Extract the (x, y) coordinate from the center of the cell holding the provided text.  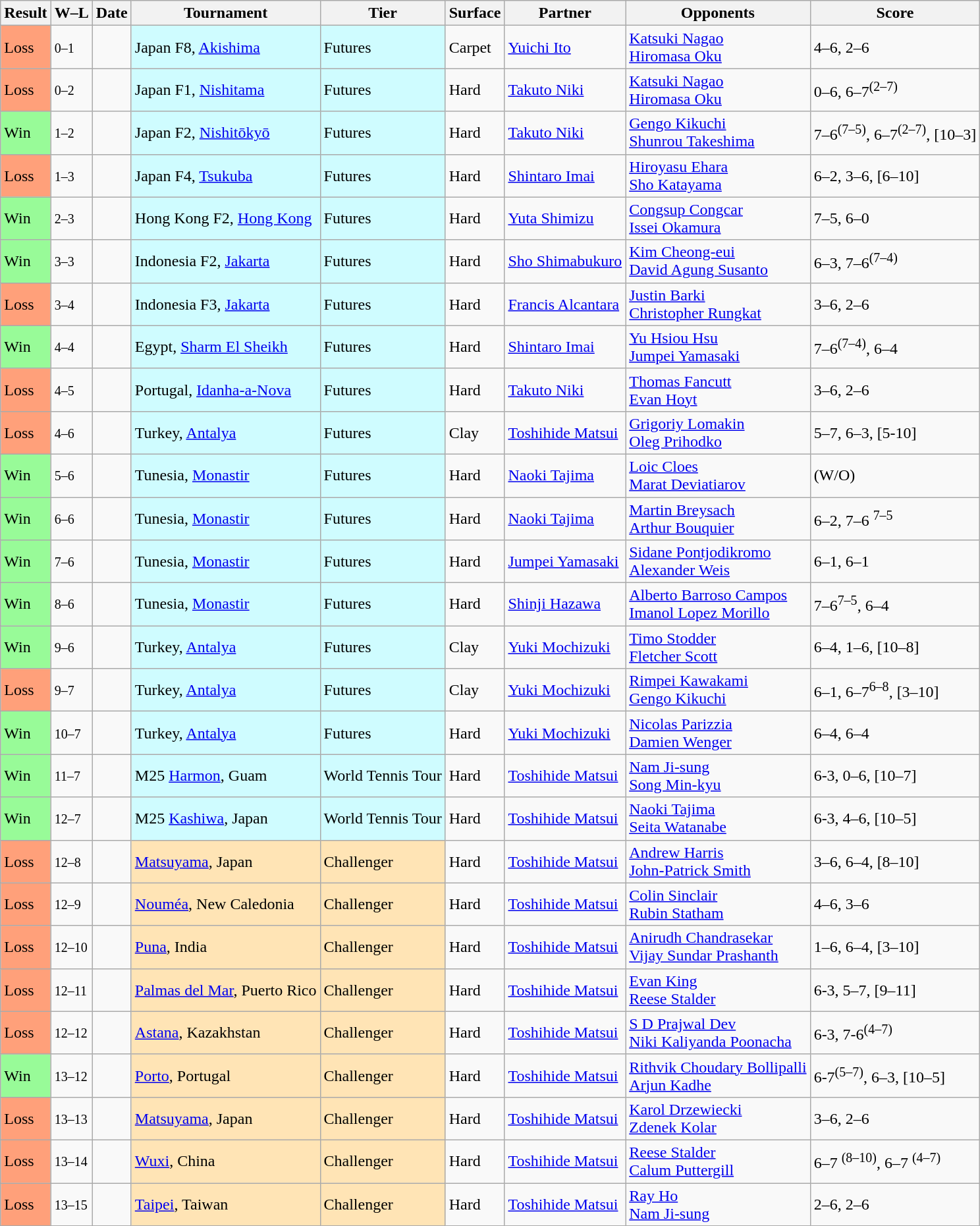
8–6 (71, 605)
(W/O) (895, 476)
M25 Harmon, Guam (225, 776)
12–10 (71, 947)
3–4 (71, 304)
Score (895, 13)
6–3, 7–6(7–4) (895, 261)
Congsup Congcar Issei Okamura (718, 219)
Japan F2, Nishitōkyō (225, 133)
Evan King Reese Stalder (718, 989)
5–6 (71, 476)
6–6 (71, 518)
Japan F4, Tsukuba (225, 175)
12–8 (71, 862)
1–3 (71, 175)
Sidane Pontjodikromo Alexander Weis (718, 561)
Shinji Hazawa (565, 605)
13–14 (71, 1161)
Loic Cloes Marat Deviatiarov (718, 476)
Kim Cheong-eui David Agung Susanto (718, 261)
12–7 (71, 818)
Nicolas Parizzia Damien Wenger (718, 733)
0–2 (71, 90)
6-3, 5–7, [9–11] (895, 989)
4–6, 3–6 (895, 904)
Karol Drzewiecki Zdenek Kolar (718, 1119)
9–6 (71, 647)
3–6, 6–4, [8–10] (895, 862)
6-3, 7-6(4–7) (895, 1033)
7–6(7–5), 6–7(2–7), [10–3] (895, 133)
Francis Alcantara (565, 304)
Rimpei Kawakami Gengo Kikuchi (718, 690)
7–6(7–4), 6–4 (895, 347)
Indonesia F2, Jakarta (225, 261)
Yuichi Ito (565, 47)
Grigoriy Lomakin Oleg Prihodko (718, 432)
6–2, 7–6 7–5 (895, 518)
7–67–5, 6–4 (895, 605)
Carpet (475, 47)
Yu Hsiou Hsu Jumpei Yamasaki (718, 347)
4–6 (71, 432)
Justin Barki Christopher Rungkat (718, 304)
1–2 (71, 133)
Reese Stalder Calum Puttergill (718, 1161)
Egypt, Sharm El Sheikh (225, 347)
3–3 (71, 261)
13–12 (71, 1075)
Colin Sinclair Rubin Statham (718, 904)
Portugal, Idanha-a-Nova (225, 390)
Porto, Portugal (225, 1075)
Yuta Shimizu (565, 219)
Nam Ji-sung Song Min-kyu (718, 776)
6–1, 6–1 (895, 561)
7–5, 6–0 (895, 219)
Sho Shimabukuro (565, 261)
12–11 (71, 989)
Japan F8, Akishima (225, 47)
9–7 (71, 690)
0–1 (71, 47)
Gengo Kikuchi Shunrou Takeshima (718, 133)
Partner (565, 13)
Timo Stodder Fletcher Scott (718, 647)
6-3, 0–6, [10–7] (895, 776)
Nouméa, New Caledonia (225, 904)
Naoki Tajima Seita Watanabe (718, 818)
13–15 (71, 1204)
Taipei, Taiwan (225, 1204)
Result (26, 13)
Puna, India (225, 947)
7–6 (71, 561)
1–6, 6–4, [3–10] (895, 947)
4–6, 2–6 (895, 47)
Thomas Fancutt Evan Hoyt (718, 390)
12–12 (71, 1033)
6–1, 6–76–8, [3–10] (895, 690)
10–7 (71, 733)
0–6, 6–7(2–7) (895, 90)
Wuxi, China (225, 1161)
Japan F1, Nishitama (225, 90)
Rithvik Choudary Bollipalli Arjun Kadhe (718, 1075)
Tier (383, 13)
Astana, Kazakhstan (225, 1033)
6-3, 4–6, [10–5] (895, 818)
2–6, 2–6 (895, 1204)
Jumpei Yamasaki (565, 561)
11–7 (71, 776)
W–L (71, 13)
Andrew Harris John-Patrick Smith (718, 862)
Palmas del Mar, Puerto Rico (225, 989)
6-7(5–7), 6–3, [10–5] (895, 1075)
4–5 (71, 390)
S D Prajwal Dev Niki Kaliyanda Poonacha (718, 1033)
Anirudh Chandrasekar Vijay Sundar Prashanth (718, 947)
6–4, 1–6, [10–8] (895, 647)
M25 Kashiwa, Japan (225, 818)
Surface (475, 13)
Martin Breysach Arthur Bouquier (718, 518)
Indonesia F3, Jakarta (225, 304)
Alberto Barroso Campos Imanol Lopez Morillo (718, 605)
6–4, 6–4 (895, 733)
Hiroyasu Ehara Sho Katayama (718, 175)
6–7 (8–10), 6–7 (4–7) (895, 1161)
13–13 (71, 1119)
4–4 (71, 347)
2–3 (71, 219)
6–2, 3–6, [6–10] (895, 175)
12–9 (71, 904)
Hong Kong F2, Hong Kong (225, 219)
Ray Ho Nam Ji-sung (718, 1204)
Date (112, 13)
Opponents (718, 13)
Tournament (225, 13)
5–7, 6–3, [5-10] (895, 432)
